For the text-containing cell, return its midpoint in (X, Y) coordinate format. 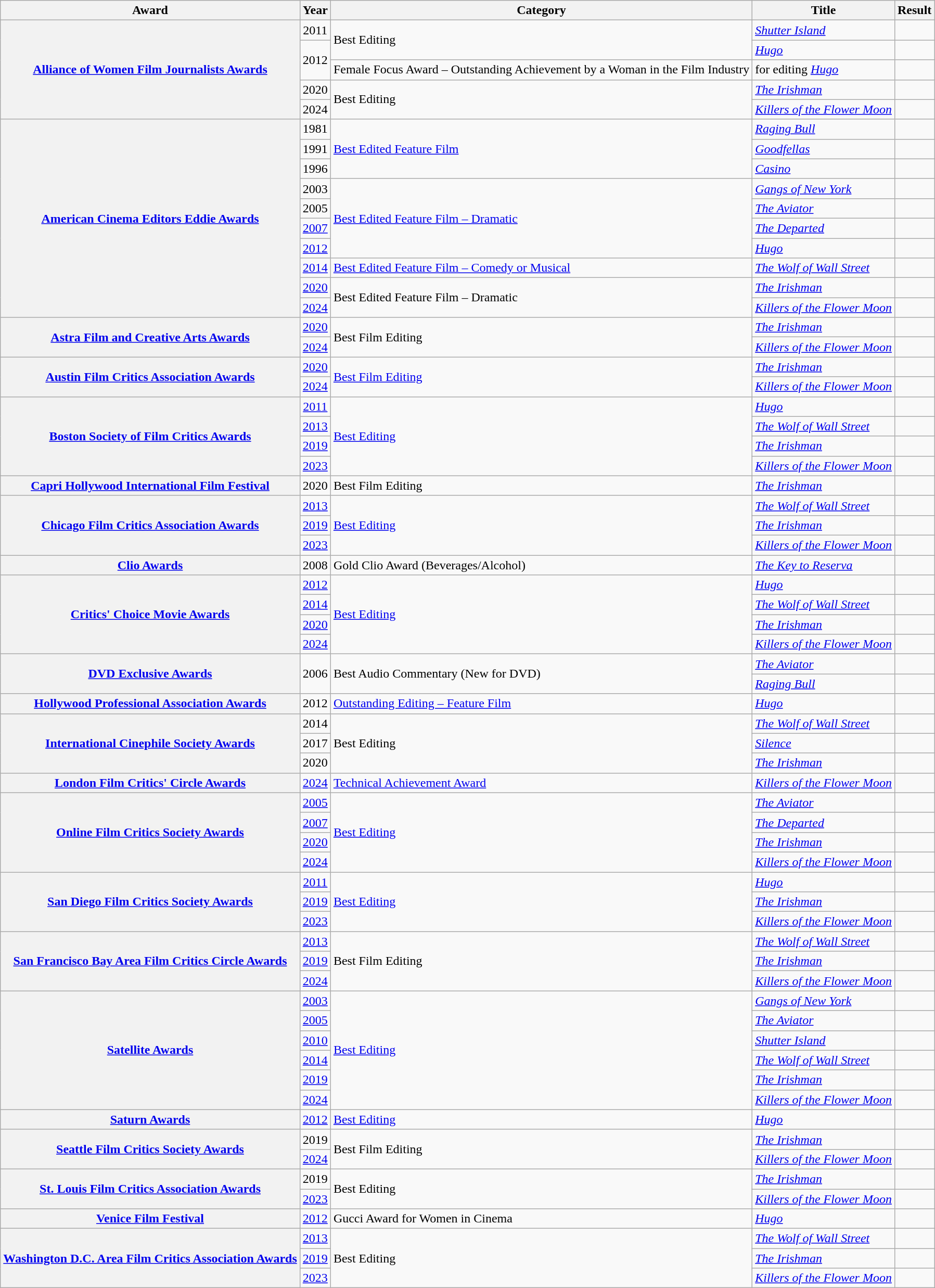
Online Film Critics Society Awards (150, 832)
Silence (824, 743)
DVD Exclusive Awards (150, 674)
St. Louis Film Critics Association Awards (150, 1189)
London Film Critics' Circle Awards (150, 783)
Best Audio Commentary (New for DVD) (541, 674)
American Cinema Editors Eddie Awards (150, 219)
1981 (315, 129)
Seattle Film Critics Society Awards (150, 1149)
Title (824, 10)
Capri Hollywood International Film Festival (150, 486)
Casino (824, 169)
Austin Film Critics Association Awards (150, 377)
Gucci Award for Women in Cinema (541, 1219)
Gold Clio Award (Beverages/Alcohol) (541, 565)
Year (315, 10)
Hollywood Professional Association Awards (150, 704)
Category (541, 10)
Critics' Choice Movie Awards (150, 615)
Result (914, 10)
Female Focus Award – Outstanding Achievement by a Woman in the Film Industry (541, 70)
Goodfellas (824, 149)
Chicago Film Critics Association Awards (150, 525)
1991 (315, 149)
Clio Awards (150, 565)
Venice Film Festival (150, 1219)
2008 (315, 565)
Washington D.C. Area Film Critics Association Awards (150, 1258)
Alliance of Women Film Journalists Awards (150, 70)
San Francisco Bay Area Film Critics Circle Awards (150, 961)
Best Edited Feature Film – Comedy or Musical (541, 268)
Saturn Awards (150, 1119)
Best Edited Feature Film (541, 149)
Satellite Awards (150, 1050)
Technical Achievement Award (541, 783)
1996 (315, 169)
2017 (315, 743)
Astra Film and Creative Arts Awards (150, 337)
2010 (315, 1040)
San Diego Film Critics Society Awards (150, 902)
Boston Society of Film Critics Awards (150, 436)
for editing Hugo (824, 70)
Award (150, 10)
2006 (315, 674)
International Cinephile Society Awards (150, 743)
The Key to Reserva (824, 565)
Outstanding Editing – Feature Film (541, 704)
